Search for the cell housing the specified text and yield its [X, Y] center coordinate. 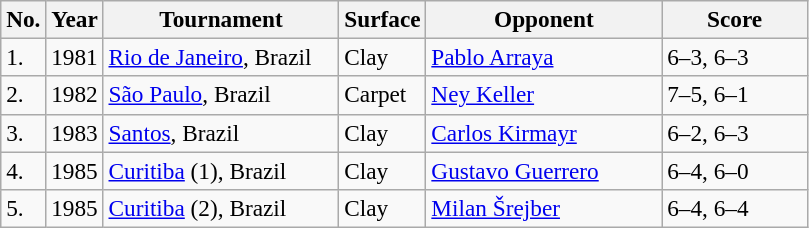
Pablo Arraya [544, 57]
Santos, Brazil [221, 133]
6–2, 6–3 [735, 133]
6–4, 6–0 [735, 170]
1983 [74, 133]
1981 [74, 57]
Score [735, 19]
Year [74, 19]
Tournament [221, 19]
São Paulo, Brazil [221, 95]
2. [24, 95]
Curitiba (2), Brazil [221, 208]
4. [24, 170]
Ney Keller [544, 95]
3. [24, 133]
No. [24, 19]
1. [24, 57]
Carpet [382, 95]
7–5, 6–1 [735, 95]
Gustavo Guerrero [544, 170]
6–4, 6–4 [735, 208]
Opponent [544, 19]
Rio de Janeiro, Brazil [221, 57]
Curitiba (1), Brazil [221, 170]
6–3, 6–3 [735, 57]
Milan Šrejber [544, 208]
5. [24, 208]
1982 [74, 95]
Surface [382, 19]
Carlos Kirmayr [544, 133]
